Return [X, Y] of the center of cell containing provided text 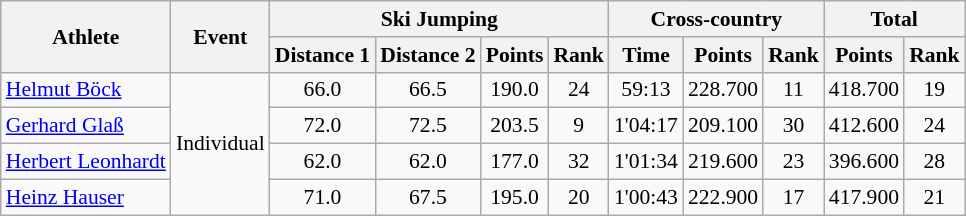
1'01:34 [646, 162]
67.5 [428, 197]
Individual [220, 143]
219.600 [723, 162]
66.5 [428, 90]
Distance 1 [322, 55]
412.600 [864, 126]
1'00:43 [646, 197]
222.900 [723, 197]
228.700 [723, 90]
Cross-country [716, 19]
21 [934, 197]
72.5 [428, 126]
Ski Jumping [440, 19]
418.700 [864, 90]
1'04:17 [646, 126]
11 [794, 90]
Helmut Böck [86, 90]
28 [934, 162]
9 [578, 126]
396.600 [864, 162]
59:13 [646, 90]
71.0 [322, 197]
72.0 [322, 126]
19 [934, 90]
203.5 [515, 126]
Herbert Leonhardt [86, 162]
Event [220, 36]
177.0 [515, 162]
23 [794, 162]
190.0 [515, 90]
20 [578, 197]
417.900 [864, 197]
30 [794, 126]
Athlete [86, 36]
17 [794, 197]
Distance 2 [428, 55]
66.0 [322, 90]
Gerhard Glaß [86, 126]
209.100 [723, 126]
32 [578, 162]
Heinz Hauser [86, 197]
195.0 [515, 197]
Total [894, 19]
Time [646, 55]
